Return the (x, y) coordinate for the center point of the cell that contains the specified text.  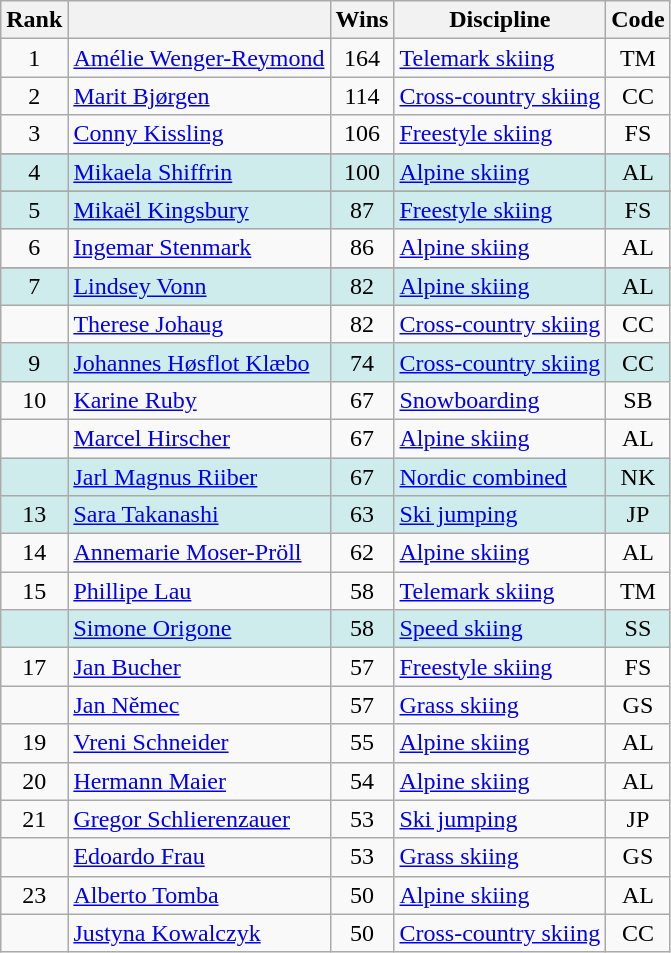
SB (638, 400)
Alberto Tomba (199, 895)
21 (34, 819)
NK (638, 477)
100 (362, 172)
114 (362, 96)
1 (34, 58)
Nordic combined (500, 477)
Hermann Maier (199, 781)
5 (34, 210)
2 (34, 96)
6 (34, 248)
Wins (362, 20)
Karine Ruby (199, 400)
Speed skiing (500, 629)
23 (34, 895)
20 (34, 781)
Phillipe Lau (199, 591)
9 (34, 362)
Sara Takanashi (199, 515)
106 (362, 134)
86 (362, 248)
164 (362, 58)
Ingemar Stenmark (199, 248)
Lindsey Vonn (199, 286)
Jan Bucher (199, 667)
Jan Němec (199, 705)
87 (362, 210)
Amélie Wenger-Reymond (199, 58)
54 (362, 781)
Johannes Høsflot Klæbo (199, 362)
10 (34, 400)
55 (362, 743)
Discipline (500, 20)
13 (34, 515)
Simone Origone (199, 629)
3 (34, 134)
Rank (34, 20)
Therese Johaug (199, 324)
74 (362, 362)
Snowboarding (500, 400)
Vreni Schneider (199, 743)
Justyna Kowalczyk (199, 933)
17 (34, 667)
Gregor Schlierenzauer (199, 819)
Marcel Hirscher (199, 438)
Conny Kissling (199, 134)
Code (638, 20)
4 (34, 172)
15 (34, 591)
63 (362, 515)
19 (34, 743)
Annemarie Moser-Pröll (199, 553)
Jarl Magnus Riiber (199, 477)
14 (34, 553)
62 (362, 553)
Edoardo Frau (199, 857)
Mikaela Shiffrin (199, 172)
SS (638, 629)
Marit Bjørgen (199, 96)
7 (34, 286)
Mikaël Kingsbury (199, 210)
